Return the [x, y] coordinate for the center point of the cell that contains the specified text.  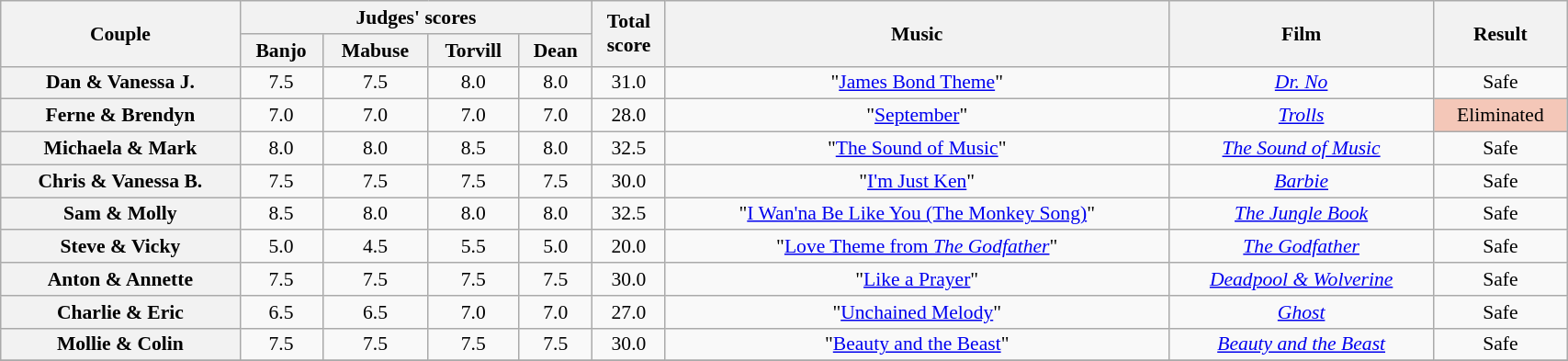
27.0 [628, 312]
Dr. No [1301, 83]
"James Bond Theme" [917, 83]
Torvill [474, 51]
"September" [917, 116]
Michaela & Mark [120, 149]
Ferne & Brendyn [120, 116]
Trolls [1301, 116]
Banjo [281, 51]
Sam & Molly [120, 214]
Steve & Vicky [120, 247]
Dan & Vanessa J. [120, 83]
5.5 [474, 247]
"I'm Just Ken" [917, 181]
Deadpool & Wolverine [1301, 279]
Barbie [1301, 181]
The Godfather [1301, 247]
Result [1501, 33]
"Like a Prayer" [917, 279]
Judges' scores [416, 17]
The Jungle Book [1301, 214]
Couple [120, 33]
Totalscore [628, 33]
Mollie & Colin [120, 344]
Film [1301, 33]
"I Wan'na Be Like You (The Monkey Song)" [917, 214]
Eliminated [1501, 116]
4.5 [375, 247]
28.0 [628, 116]
20.0 [628, 247]
Music [917, 33]
Dean [556, 51]
"Love Theme from The Godfather" [917, 247]
"Unchained Melody" [917, 312]
Beauty and the Beast [1301, 344]
The Sound of Music [1301, 149]
31.0 [628, 83]
Ghost [1301, 312]
"The Sound of Music" [917, 149]
"Beauty and the Beast" [917, 344]
Charlie & Eric [120, 312]
Mabuse [375, 51]
Chris & Vanessa B. [120, 181]
Anton & Annette [120, 279]
